Find where the given text appears and provide that cell's center as (X, Y) coordinate. 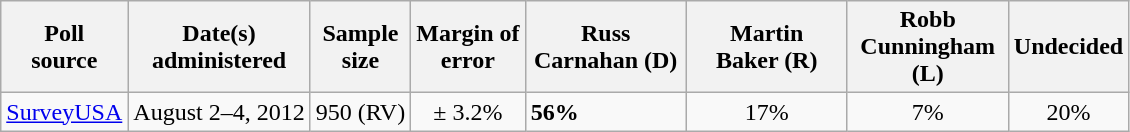
August 2–4, 2012 (219, 112)
SurveyUSA (64, 112)
RobbCunningham (L) (928, 47)
Samplesize (360, 47)
17% (766, 112)
RussCarnahan (D) (606, 47)
7% (928, 112)
MartinBaker (R) (766, 47)
20% (1068, 112)
± 3.2% (468, 112)
950 (RV) (360, 112)
Date(s)administered (219, 47)
Undecided (1068, 47)
Pollsource (64, 47)
Margin oferror (468, 47)
56% (606, 112)
